Return the [X, Y] coordinate for the center point of the cell that contains the specified text.  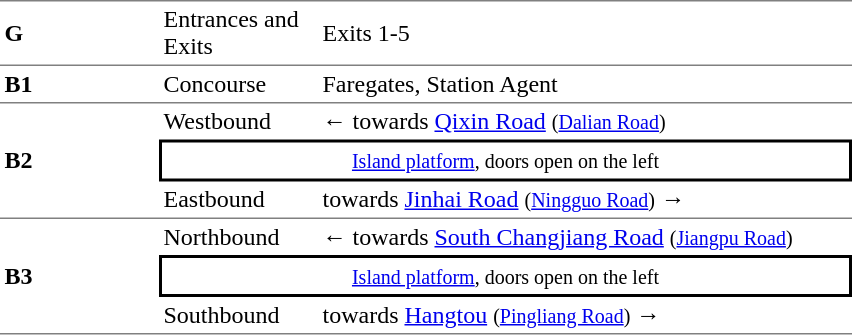
B3 [80, 277]
Entrances and Exits [238, 33]
← towards South Changjiang Road (Jiangpu Road) [585, 237]
Eastbound [238, 201]
Southbound [238, 316]
Northbound [238, 237]
Faregates, Station Agent [585, 85]
B1 [80, 85]
G [80, 33]
towards Hangtou (Pingliang Road) → [585, 316]
← towards Qixin Road (Dalian Road) [585, 122]
Concourse [238, 85]
Westbound [238, 122]
towards Jinhai Road (Ningguo Road) → [585, 201]
B2 [80, 162]
Exits 1-5 [585, 33]
